Detect which cell encompasses the target text, then output its [x, y] center coordinate. 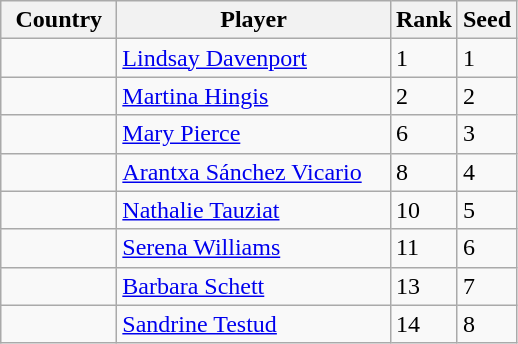
3 [486, 134]
Arantxa Sánchez Vicario [254, 172]
5 [486, 210]
Seed [486, 20]
4 [486, 172]
Sandrine Testud [254, 324]
Martina Hingis [254, 96]
Rank [424, 20]
Barbara Schett [254, 286]
14 [424, 324]
Serena Williams [254, 248]
10 [424, 210]
7 [486, 286]
11 [424, 248]
Country [59, 20]
Mary Pierce [254, 134]
13 [424, 286]
Player [254, 20]
Nathalie Tauziat [254, 210]
Lindsay Davenport [254, 58]
